Find where the given text appears and provide that cell's center as [X, Y] coordinate. 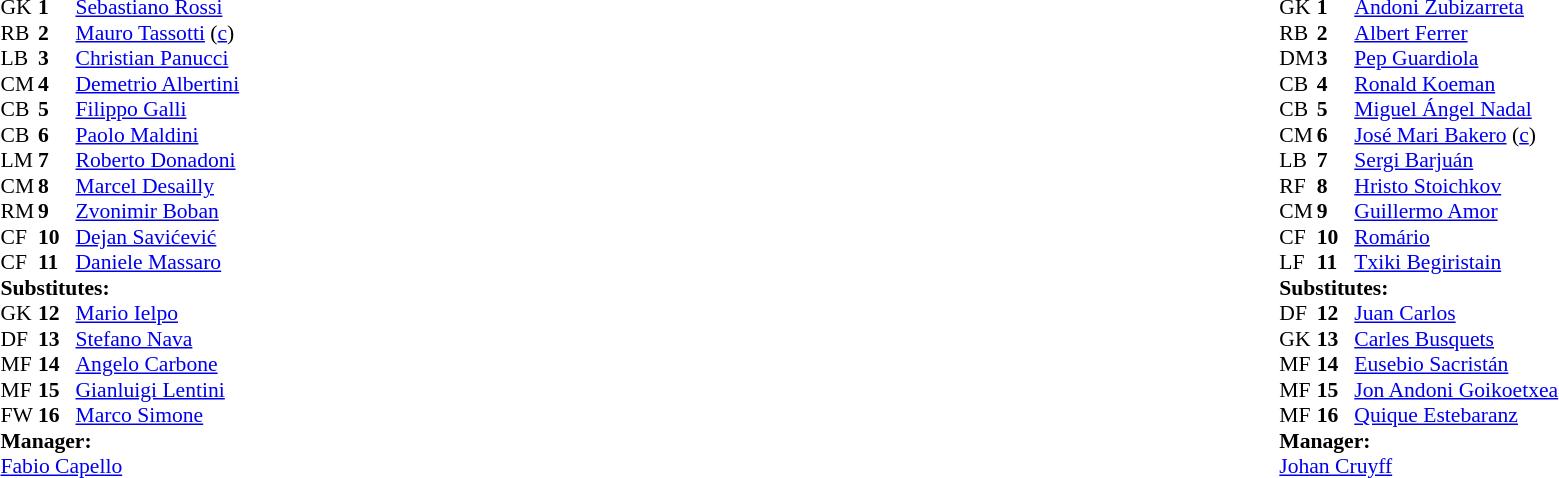
RF [1298, 186]
Eusebio Sacristán [1456, 365]
Marcel Desailly [158, 186]
Albert Ferrer [1456, 33]
Miguel Ángel Nadal [1456, 109]
Paolo Maldini [158, 135]
Demetrio Albertini [158, 84]
RM [19, 211]
Stefano Nava [158, 339]
Pep Guardiola [1456, 59]
Mauro Tassotti (c) [158, 33]
Juan Carlos [1456, 313]
Txiki Begiristain [1456, 263]
Ronald Koeman [1456, 84]
Sergi Barjuán [1456, 161]
Christian Panucci [158, 59]
Guillermo Amor [1456, 211]
Gianluigi Lentini [158, 390]
Roberto Donadoni [158, 161]
Marco Simone [158, 415]
Dejan Savićević [158, 237]
Hristo Stoichkov [1456, 186]
FW [19, 415]
Jon Andoni Goikoetxea [1456, 390]
Quique Estebaranz [1456, 415]
Angelo Carbone [158, 365]
DM [1298, 59]
Carles Busquets [1456, 339]
LM [19, 161]
Filippo Galli [158, 109]
José Mari Bakero (c) [1456, 135]
Daniele Massaro [158, 263]
Zvonimir Boban [158, 211]
Mario Ielpo [158, 313]
Romário [1456, 237]
LF [1298, 263]
